Detect which cell encompasses the target text, then output its [x, y] center coordinate. 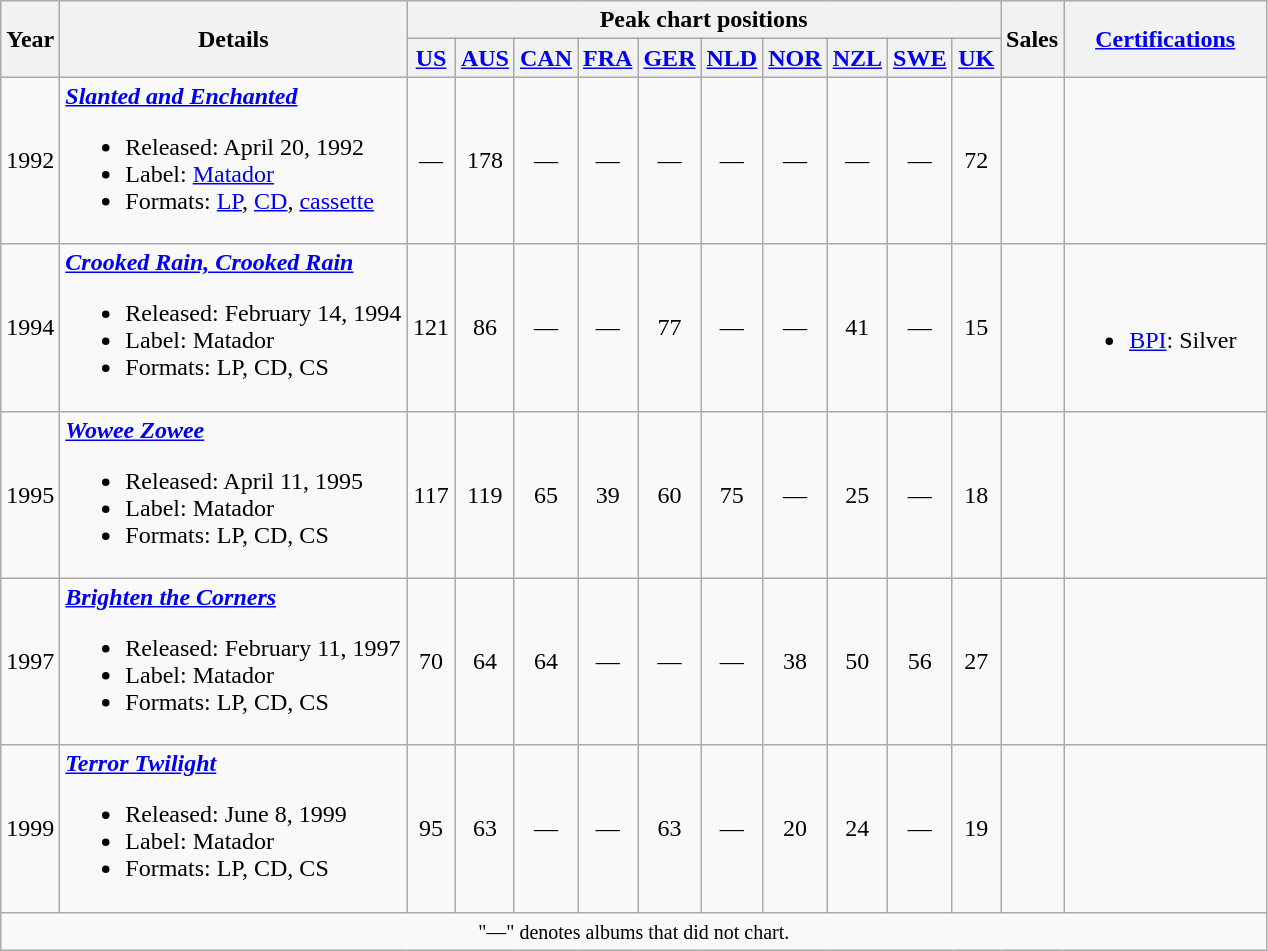
56 [920, 662]
15 [976, 328]
Sales [1032, 39]
1995 [30, 494]
NOR [795, 58]
77 [670, 328]
119 [484, 494]
AUS [484, 58]
US [432, 58]
117 [432, 494]
Year [30, 39]
60 [670, 494]
65 [546, 494]
18 [976, 494]
Crooked Rain, Crooked RainReleased: February 14, 1994Label: MatadorFormats: LP, CD, CS [234, 328]
75 [732, 494]
Details [234, 39]
41 [857, 328]
50 [857, 662]
19 [976, 828]
Brighten the CornersReleased: February 11, 1997Label: MatadorFormats: LP, CD, CS [234, 662]
27 [976, 662]
GER [670, 58]
1999 [30, 828]
70 [432, 662]
CAN [546, 58]
UK [976, 58]
Wowee ZoweeReleased: April 11, 1995Label: MatadorFormats: LP, CD, CS [234, 494]
Slanted and EnchantedReleased: April 20, 1992Label: MatadorFormats: LP, CD, cassette [234, 160]
20 [795, 828]
39 [608, 494]
BPI: Silver [1166, 328]
"—" denotes albums that did not chart. [634, 931]
178 [484, 160]
121 [432, 328]
24 [857, 828]
SWE [920, 58]
72 [976, 160]
Terror TwilightReleased: June 8, 1999Label: MatadorFormats: LP, CD, CS [234, 828]
NZL [857, 58]
NLD [732, 58]
1992 [30, 160]
95 [432, 828]
1994 [30, 328]
FRA [608, 58]
Certifications [1166, 39]
Peak chart positions [704, 20]
86 [484, 328]
1997 [30, 662]
38 [795, 662]
25 [857, 494]
